Detect which cell encompasses the target text, then output its (X, Y) center coordinate. 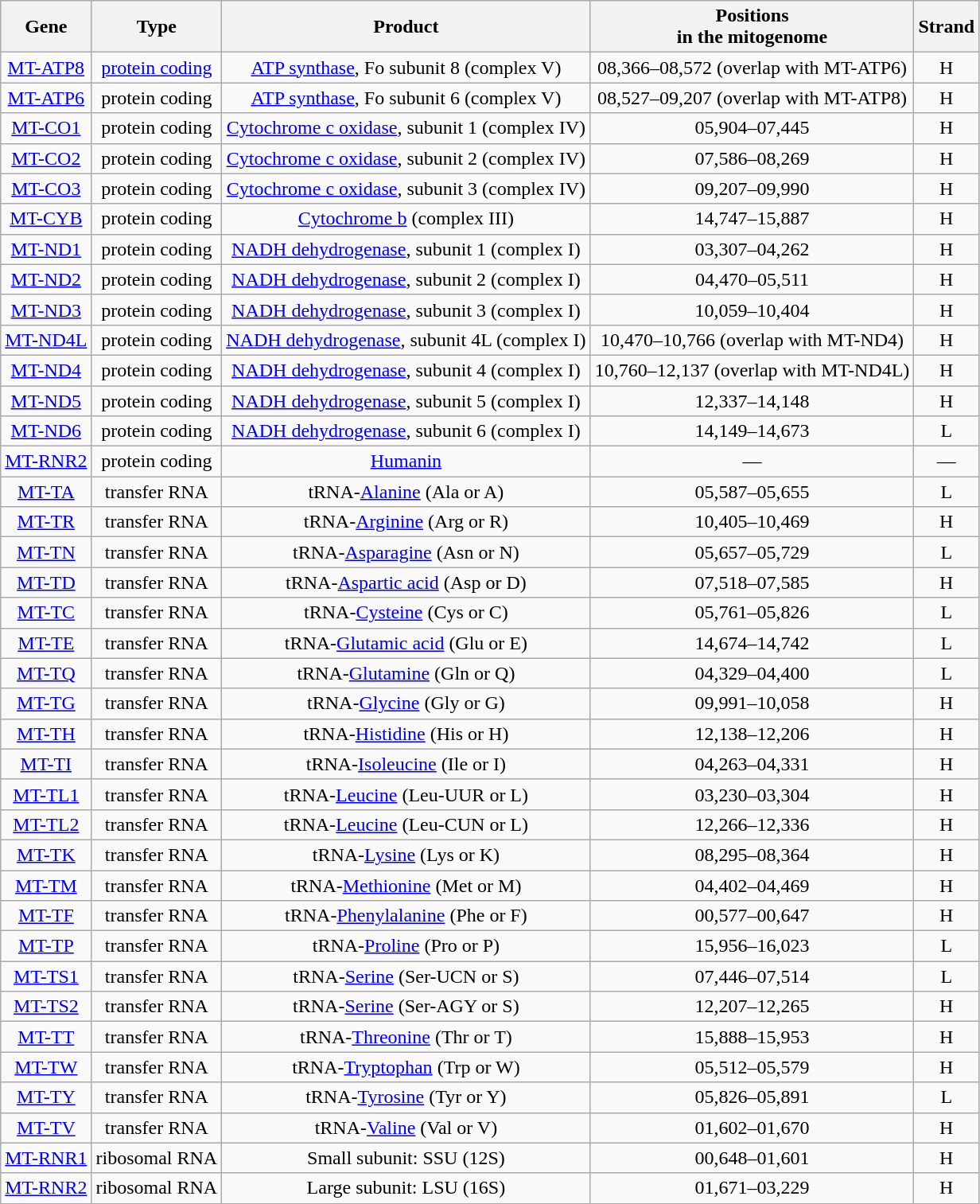
07,586–08,269 (752, 158)
tRNA-Valine (Val or V) (406, 1128)
MT-TC (46, 613)
Gene (46, 27)
MT-TS2 (46, 1007)
MT-RNR1 (46, 1158)
05,512–05,579 (752, 1067)
08,527–09,207 (overlap with MT-ATP8) (752, 98)
MT-CO2 (46, 158)
03,307–04,262 (752, 249)
05,904–07,445 (752, 128)
MT-ND6 (46, 431)
MT-TW (46, 1067)
14,674–14,742 (752, 643)
tRNA-Serine (Ser-UCN or S) (406, 976)
NADH dehydrogenase, subunit 4L (complex I) (406, 340)
tRNA-Aspartic acid (Asp or D) (406, 583)
07,446–07,514 (752, 976)
MT-TN (46, 552)
MT-TF (46, 916)
MT-CO3 (46, 189)
MT-ND5 (46, 400)
MT-TK (46, 855)
MT-TL2 (46, 824)
MT-TM (46, 886)
05,587–05,655 (752, 492)
08,366–08,572 (overlap with MT-ATP6) (752, 68)
MT-ND4 (46, 370)
MT-TH (46, 734)
MT-TE (46, 643)
tRNA-Arginine (Arg or R) (406, 522)
NADH dehydrogenase, subunit 1 (complex I) (406, 249)
12,337–14,148 (752, 400)
05,761–05,826 (752, 613)
tRNA-Serine (Ser-AGY or S) (406, 1007)
MT-TQ (46, 673)
Cytochrome c oxidase, subunit 1 (complex IV) (406, 128)
tRNA-Glycine (Gly or G) (406, 703)
tRNA-Proline (Pro or P) (406, 946)
10,405–10,469 (752, 522)
MT-ND1 (46, 249)
MT-TA (46, 492)
tRNA-Histidine (His or H) (406, 734)
MT-ATP8 (46, 68)
MT-TT (46, 1037)
NADH dehydrogenase, subunit 4 (complex I) (406, 370)
MT-TG (46, 703)
00,577–00,647 (752, 916)
MT-ND3 (46, 310)
10,470–10,766 (overlap with MT-ND4) (752, 340)
MT-CYB (46, 219)
tRNA-Glutamine (Gln or Q) (406, 673)
MT-TI (46, 764)
04,263–04,331 (752, 764)
NADH dehydrogenase, subunit 2 (complex I) (406, 279)
tRNA-Cysteine (Cys or C) (406, 613)
MT-CO1 (46, 128)
Cytochrome c oxidase, subunit 3 (complex IV) (406, 189)
10,059–10,404 (752, 310)
ATP synthase, Fo subunit 6 (complex V) (406, 98)
tRNA-Lysine (Lys or K) (406, 855)
Small subunit: SSU (12S) (406, 1158)
tRNA-Phenylalanine (Phe or F) (406, 916)
09,207–09,990 (752, 189)
MT-TR (46, 522)
tRNA-Threonine (Thr or T) (406, 1037)
MT-ND2 (46, 279)
tRNA-Tryptophan (Trp or W) (406, 1067)
Positions in the mitogenome (752, 27)
12,266–12,336 (752, 824)
04,470–05,511 (752, 279)
MT-TY (46, 1097)
NADH dehydrogenase, subunit 6 (complex I) (406, 431)
Humanin (406, 462)
00,648–01,601 (752, 1158)
MT-ATP6 (46, 98)
07,518–07,585 (752, 583)
10,760–12,137 (overlap with MT-ND4L) (752, 370)
Cytochrome b (complex III) (406, 219)
MT-TP (46, 946)
tRNA-Leucine (Leu-UUR or L) (406, 794)
05,657–05,729 (752, 552)
tRNA-Alanine (Ala or A) (406, 492)
12,207–12,265 (752, 1007)
MT-TV (46, 1128)
03,230–03,304 (752, 794)
01,671–03,229 (752, 1188)
14,747–15,887 (752, 219)
05,826–05,891 (752, 1097)
Large subunit: LSU (16S) (406, 1188)
01,602–01,670 (752, 1128)
tRNA-Leucine (Leu-CUN or L) (406, 824)
MT-TD (46, 583)
tRNA-Glutamic acid (Glu or E) (406, 643)
tRNA-Methionine (Met or M) (406, 886)
tRNA-Tyrosine (Tyr or Y) (406, 1097)
14,149–14,673 (752, 431)
NADH dehydrogenase, subunit 3 (complex I) (406, 310)
tRNA-Isoleucine (Ile or I) (406, 764)
15,956–16,023 (752, 946)
tRNA-Asparagine (Asn or N) (406, 552)
Product (406, 27)
MT-TL1 (46, 794)
Cytochrome c oxidase, subunit 2 (complex IV) (406, 158)
12,138–12,206 (752, 734)
MT-ND4L (46, 340)
04,329–04,400 (752, 673)
15,888–15,953 (752, 1037)
Type (157, 27)
08,295–08,364 (752, 855)
MT-TS1 (46, 976)
ATP synthase, Fo subunit 8 (complex V) (406, 68)
Strand (947, 27)
04,402–04,469 (752, 886)
NADH dehydrogenase, subunit 5 (complex I) (406, 400)
09,991–10,058 (752, 703)
